Search for the cell housing the specified text and yield its [x, y] center coordinate. 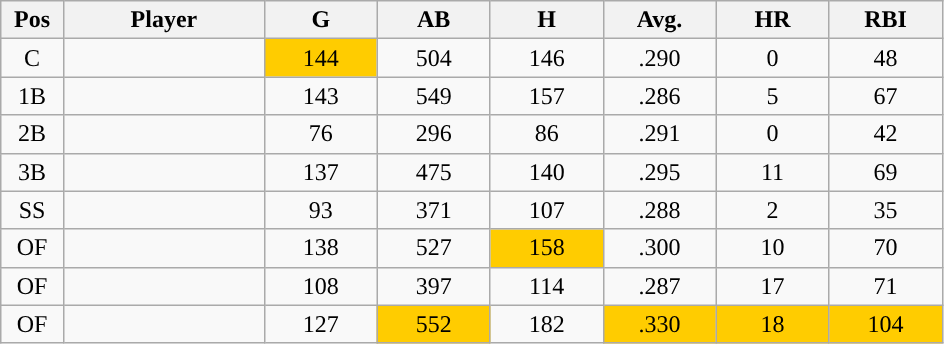
137 [320, 172]
69 [886, 172]
3B [32, 172]
10 [772, 248]
127 [320, 324]
.288 [660, 210]
42 [886, 134]
552 [434, 324]
.286 [660, 96]
HR [772, 20]
67 [886, 96]
104 [886, 324]
.290 [660, 58]
35 [886, 210]
143 [320, 96]
5 [772, 96]
114 [546, 286]
1B [32, 96]
18 [772, 324]
11 [772, 172]
144 [320, 58]
Pos [32, 20]
Player [164, 20]
93 [320, 210]
146 [546, 58]
.291 [660, 134]
48 [886, 58]
158 [546, 248]
71 [886, 286]
86 [546, 134]
C [32, 58]
475 [434, 172]
.330 [660, 324]
Avg. [660, 20]
76 [320, 134]
SS [32, 210]
138 [320, 248]
2 [772, 210]
140 [546, 172]
.300 [660, 248]
.295 [660, 172]
.287 [660, 286]
2B [32, 134]
527 [434, 248]
371 [434, 210]
504 [434, 58]
157 [546, 96]
397 [434, 286]
RBI [886, 20]
G [320, 20]
107 [546, 210]
549 [434, 96]
182 [546, 324]
108 [320, 286]
H [546, 20]
296 [434, 134]
AB [434, 20]
70 [886, 248]
17 [772, 286]
